Return (X, Y) of the center of cell containing provided text 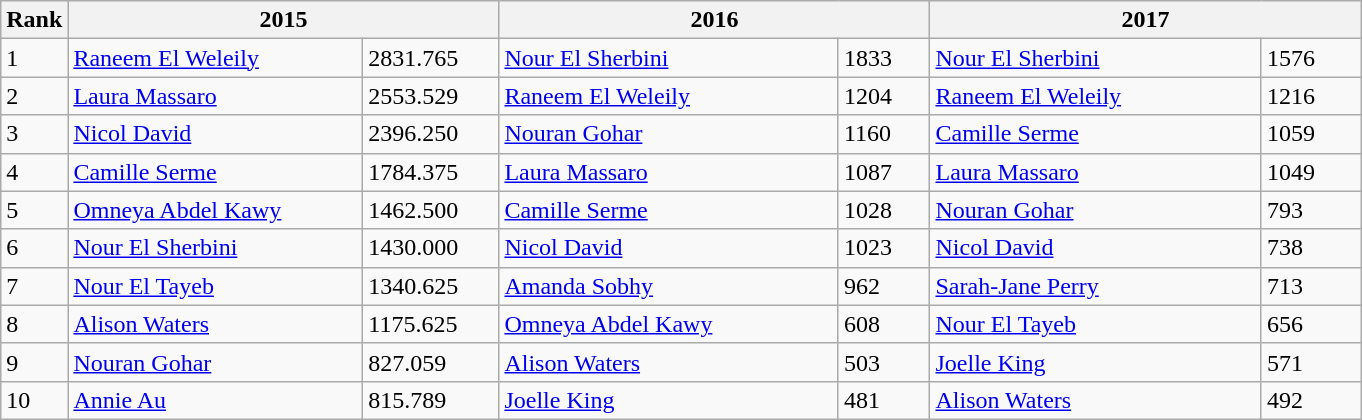
713 (1311, 286)
6 (34, 248)
1430.000 (431, 248)
1216 (1311, 96)
Annie Au (216, 400)
1087 (884, 172)
1784.375 (431, 172)
481 (884, 400)
492 (1311, 400)
2017 (1146, 20)
608 (884, 324)
815.789 (431, 400)
1462.500 (431, 210)
10 (34, 400)
2 (34, 96)
1023 (884, 248)
503 (884, 362)
Amanda Sobhy (668, 286)
1049 (1311, 172)
3 (34, 134)
793 (1311, 210)
5 (34, 210)
962 (884, 286)
Sarah-Jane Perry (1096, 286)
1833 (884, 58)
2015 (284, 20)
9 (34, 362)
1028 (884, 210)
8 (34, 324)
2831.765 (431, 58)
1059 (1311, 134)
2553.529 (431, 96)
1175.625 (431, 324)
7 (34, 286)
2396.250 (431, 134)
1340.625 (431, 286)
Rank (34, 20)
656 (1311, 324)
1 (34, 58)
571 (1311, 362)
1576 (1311, 58)
4 (34, 172)
827.059 (431, 362)
1160 (884, 134)
2016 (714, 20)
1204 (884, 96)
738 (1311, 248)
